Extract the (x, y) coordinate from the center of the cell holding the provided text.  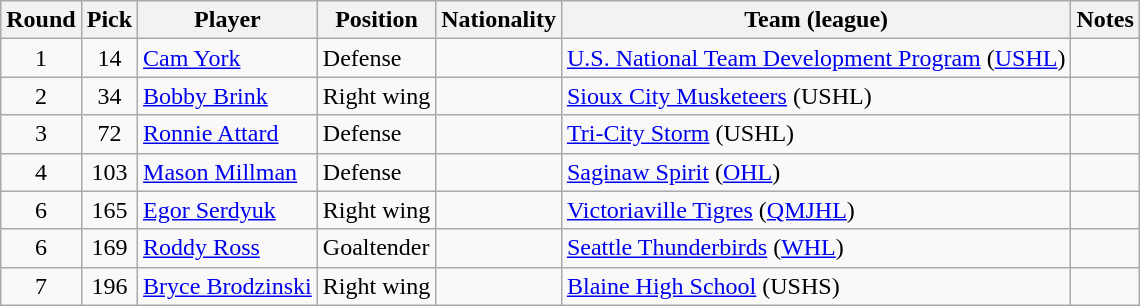
196 (109, 286)
Tri-City Storm (USHL) (816, 134)
Team (league) (816, 20)
Ronnie Attard (228, 134)
Nationality (499, 20)
3 (41, 134)
Bobby Brink (228, 96)
2 (41, 96)
Pick (109, 20)
Sioux City Musketeers (USHL) (816, 96)
72 (109, 134)
1 (41, 58)
Blaine High School (USHS) (816, 286)
Cam York (228, 58)
34 (109, 96)
Notes (1105, 20)
Bryce Brodzinski (228, 286)
Player (228, 20)
Roddy Ross (228, 248)
Egor Serdyuk (228, 210)
Mason Millman (228, 172)
Victoriaville Tigres (QMJHL) (816, 210)
14 (109, 58)
165 (109, 210)
4 (41, 172)
Saginaw Spirit (OHL) (816, 172)
169 (109, 248)
7 (41, 286)
Position (376, 20)
103 (109, 172)
U.S. National Team Development Program (USHL) (816, 58)
Seattle Thunderbirds (WHL) (816, 248)
Goaltender (376, 248)
Round (41, 20)
